Determine the (X, Y) coordinate at the center of the cell enclosing the given text.  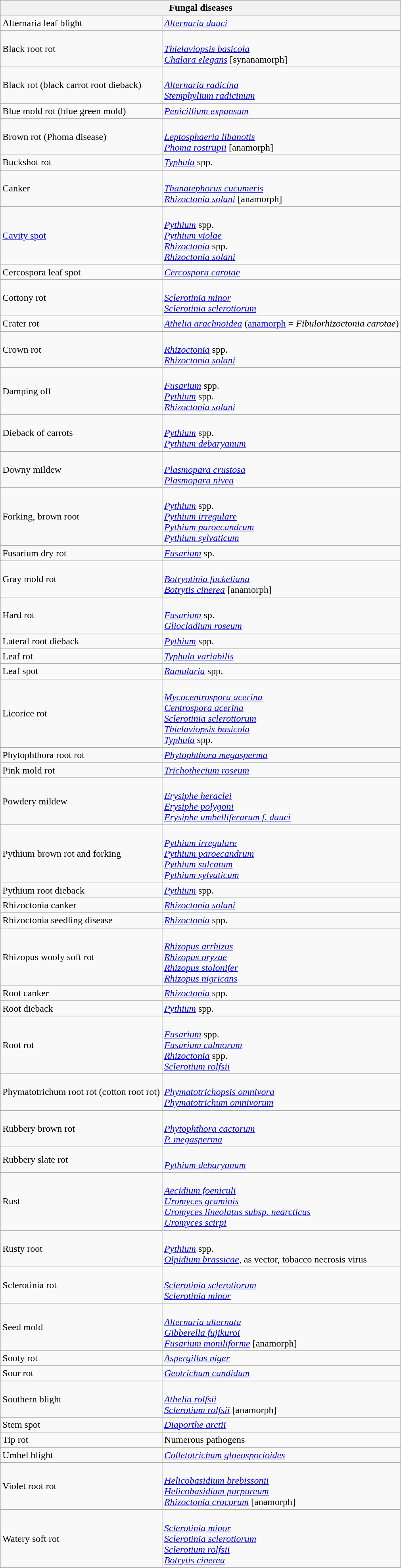
Cottony rot (81, 298)
Pythium spp. Pythium violae Rhizoctonia spp. Rhizoctonia solani (282, 235)
Geotrichum candidum (282, 1373)
Rhizoctonia seedling disease (81, 921)
Tip rot (81, 1440)
Fusarium dry rot (81, 553)
Hard rot (81, 615)
Southern blight (81, 1399)
Phytophthora root rot (81, 755)
Pythium spp. Pythium irregulare Pythium paroecandrum Pythium sylvaticum (282, 517)
Rust (81, 1201)
Phytophthora megasperma (282, 755)
Black root rot (81, 49)
Thanatephorus cucumeris Rhizoctonia solani [anamorph] (282, 188)
Pythium debaryanum (282, 1159)
Licorice rot (81, 713)
Cavity spot (81, 235)
Sclerotinia minor Sclerotinia sclerotiorum (282, 298)
Leaf rot (81, 656)
Rubbery brown rot (81, 1129)
Athelia arachnoidea (anamorph = Fibulorhizoctonia carotae) (282, 323)
Penicillium expansum (282, 111)
Fusarium sp. Gliocladium roseum (282, 615)
Alternaria dauci (282, 23)
Sclerotinia minor Sclerotinia sclerotiorum Sclerotium rolfsii Botrytis cinerea (282, 1539)
Brown rot (Phoma disease) (81, 137)
Pythium irregulare Pythium paroecandrum Pythium sulcatum Pythium sylvaticum (282, 854)
Typhula variabilis (282, 656)
Helicobasidium brebissonii Helicobasidium purpureum Rhizoctonia crocorum [anamorph] (282, 1486)
Rhizopus arrhizus Rhizopus oryzae Rhizopus stolonifer Rhizopus nigricans (282, 957)
Aecidium foeniculi Uromyces graminis Uromyces lineolatus subsp. nearcticus Uromyces scirpi (282, 1201)
Buckshot rot (81, 162)
Black rot (black carrot root dieback) (81, 85)
Alternaria leaf blight (81, 23)
Thielaviopsis basicola Chalara elegans [synanamorph] (282, 49)
Sclerotinia sclerotiorum Sclerotinia minor (282, 1285)
Numerous pathogens (282, 1440)
Rusty root (81, 1249)
Rhizoctonia canker (81, 905)
Alternaria alternata Gibberella fujikuroi Fusarium moniliforme [anamorph] (282, 1327)
Gray mold rot (81, 579)
Umbel blight (81, 1455)
Cercospora leaf spot (81, 272)
Sour rot (81, 1373)
Plasmopara crustosa Plasmopara nivea (282, 470)
Ramularia spp. (282, 671)
Pythium spp. Pythium debaryanum (282, 433)
Stem spot (81, 1425)
Typhula spp. (282, 162)
Blue mold rot (blue green mold) (81, 111)
Botryotinia fuckeliana Botrytis cinerea [anamorph] (282, 579)
Mycocentrospora acerina Centrospora acerina Sclerotinia sclerotiorum Thielaviopsis basicola Typhula spp. (282, 713)
Root rot (81, 1045)
Fusarium spp. Pythium spp. Rhizoctonia solani (282, 392)
Phytophthora cactorum P. megasperma (282, 1129)
Damping off (81, 392)
Fusarium spp. Fusarium culmorum Rhizoctonia spp. Sclerotium rolfsii (282, 1045)
Fungal diseases (201, 8)
Erysiphe heraclei Erysiphe polygoni Erysiphe umbelliferarum f. dauci (282, 801)
Leptosphaeria libanotis Phoma rostrupii [anamorph] (282, 137)
Crown rot (81, 350)
Forking, brown root (81, 517)
Athelia rolfsii Sclerotium rolfsii [anamorph] (282, 1399)
Phymatotrichum root rot (cotton root rot) (81, 1092)
Rhizoctonia spp. Rhizoctonia solani (282, 350)
Leaf spot (81, 671)
Sclerotinia rot (81, 1285)
Pythium brown rot and forking (81, 854)
Dieback of carrots (81, 433)
Crater rot (81, 323)
Colletotrichum gloeosporioides (282, 1455)
Lateral root dieback (81, 641)
Trichothecium roseum (282, 770)
Pythium spp. Olpidium brassicae, as vector, tobacco necrosis virus (282, 1249)
Fusarium sp. (282, 553)
Canker (81, 188)
Seed mold (81, 1327)
Phymatotrichopsis omnivora Phymatotrichum omnivorum (282, 1092)
Rhizoctonia solani (282, 905)
Root dieback (81, 1008)
Sooty rot (81, 1358)
Pink mold rot (81, 770)
Aspergillus niger (282, 1358)
Downy mildew (81, 470)
Rubbery slate rot (81, 1159)
Root canker (81, 993)
Violet root rot (81, 1486)
Pythium root dieback (81, 890)
Rhizopus wooly soft rot (81, 957)
Watery soft rot (81, 1539)
Cercospora carotae (282, 272)
Alternaria radicina Stemphylium radicinum (282, 85)
Powdery mildew (81, 801)
Diaporthe arctii (282, 1425)
